Determine the [X, Y] coordinate at the center of the cell enclosing the given text.  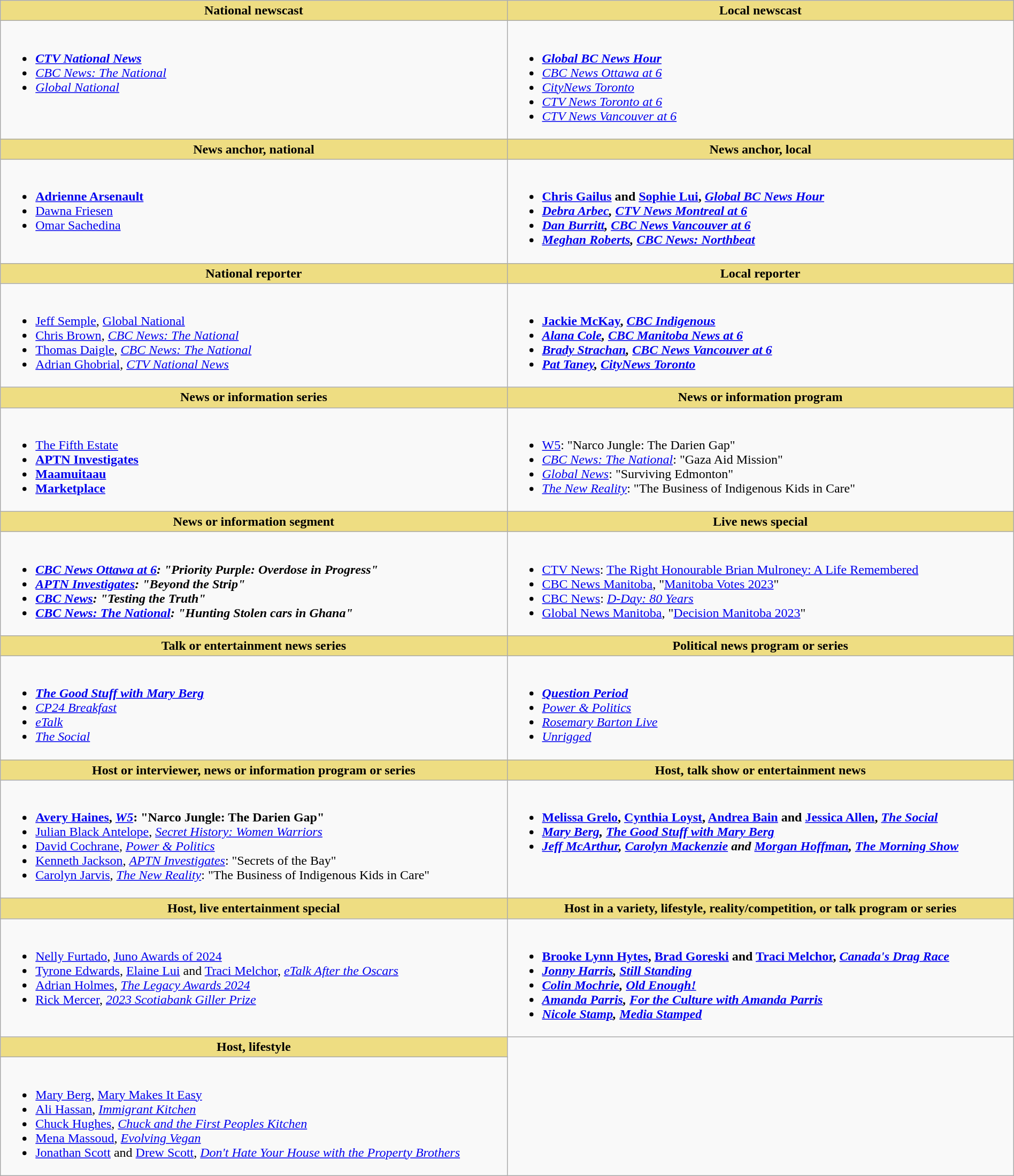
Local newscast [760, 11]
The Good Stuff with Mary BergCP24 BreakfasteTalkThe Social [253, 708]
News or information program [760, 397]
News or information series [253, 397]
Host in a variety, lifestyle, reality/competition, or talk program or series [760, 909]
Host or interviewer, news or information program or series [253, 770]
National newscast [253, 11]
Question PeriodPower & PoliticsRosemary Barton LiveUnrigged [760, 708]
Talk or entertainment news series [253, 645]
The Fifth EstateAPTN InvestigatesMaamuitaauMarketplace [253, 459]
Political news program or series [760, 645]
News anchor, national [253, 149]
Jackie McKay, CBC IndigenousAlana Cole, CBC Manitoba News at 6Brady Strachan, CBC News Vancouver at 6Pat Taney, CityNews Toronto [760, 335]
Host, lifestyle [253, 1047]
National reporter [253, 273]
News or information segment [253, 521]
Adrienne ArsenaultDawna FriesenOmar Sachedina [253, 211]
Jeff Semple, Global NationalChris Brown, CBC News: The NationalThomas Daigle, CBC News: The NationalAdrian Ghobrial, CTV National News [253, 335]
Host, live entertainment special [253, 909]
News anchor, local [760, 149]
Local reporter [760, 273]
Host, talk show or entertainment news [760, 770]
CTV National NewsCBC News: The NationalGlobal National [253, 80]
Live news special [760, 521]
Global BC News HourCBC News Ottawa at 6CityNews TorontoCTV News Toronto at 6CTV News Vancouver at 6 [760, 80]
